Search for the cell housing the specified text and yield its [x, y] center coordinate. 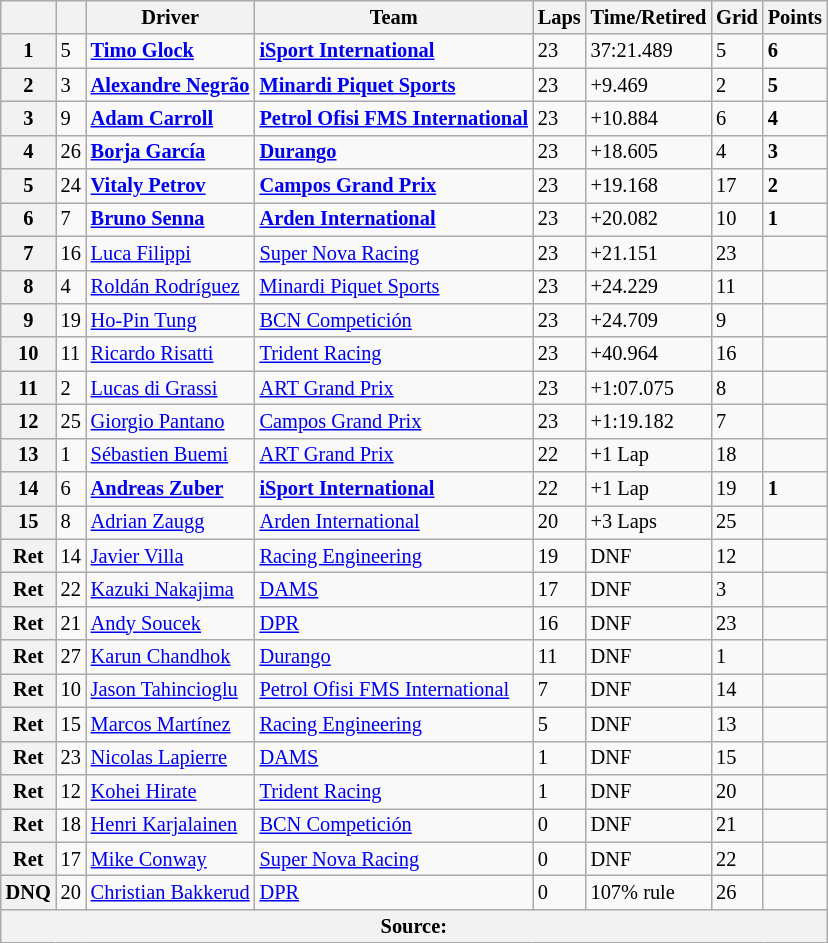
107% rule [649, 892]
Adrian Zaugg [170, 522]
Points [795, 17]
DNQ [28, 892]
Andreas Zuber [170, 489]
+24.709 [649, 320]
Adam Carroll [170, 118]
Christian Bakkerud [170, 892]
Sébastien Buemi [170, 455]
Luca Filippi [170, 253]
Kazuki Nakajima [170, 589]
Ho-Pin Tung [170, 320]
Henri Karjalainen [170, 825]
Marcos Martínez [170, 724]
Source: [414, 926]
+18.605 [649, 152]
Timo Glock [170, 51]
27 [71, 657]
Lucas di Grassi [170, 388]
Giorgio Pantano [170, 421]
Javier Villa [170, 556]
37:21.489 [649, 51]
Vitaly Petrov [170, 186]
Laps [560, 17]
Ricardo Risatti [170, 354]
+21.151 [649, 253]
Driver [170, 17]
Bruno Senna [170, 219]
+40.964 [649, 354]
Mike Conway [170, 859]
24 [71, 186]
+10.884 [649, 118]
+9.469 [649, 85]
+19.168 [649, 186]
+1:19.182 [649, 421]
+20.082 [649, 219]
+1:07.075 [649, 388]
Roldán Rodríguez [170, 287]
+24.229 [649, 287]
Team [394, 17]
Borja García [170, 152]
Karun Chandhok [170, 657]
Time/Retired [649, 17]
Alexandre Negrão [170, 85]
+3 Laps [649, 522]
Nicolas Lapierre [170, 758]
Andy Soucek [170, 623]
Kohei Hirate [170, 791]
Grid [737, 17]
Jason Tahincioglu [170, 690]
